Locate the cell with the specified text and output its [x, y] center coordinate. 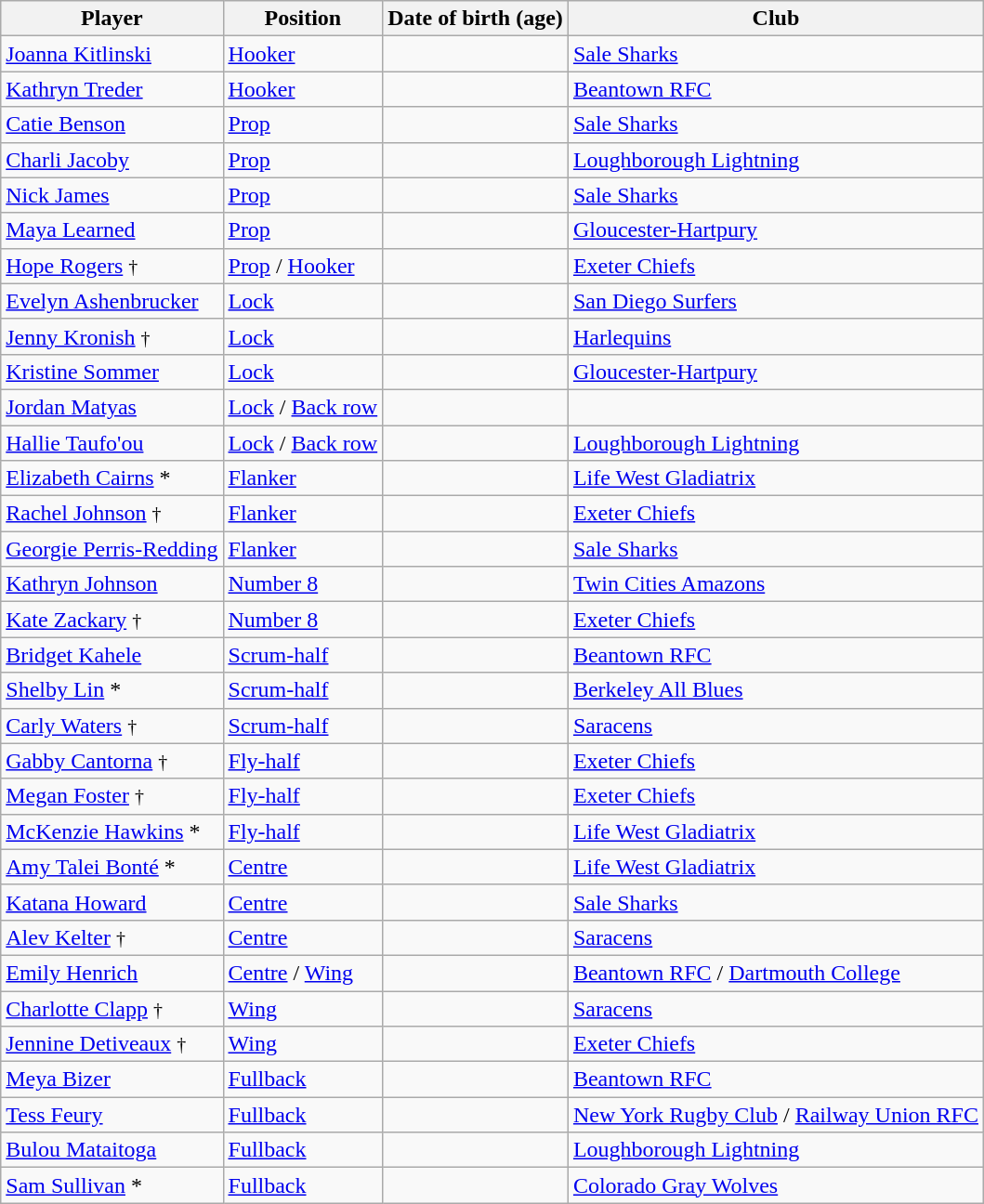
Catie Benson [112, 124]
Hope Rogers † [112, 266]
Kristine Sommer [112, 372]
Centre / Wing [303, 973]
Twin Cities Amazons [775, 584]
Alev Kelter † [112, 937]
Katana Howard [112, 902]
Shelby Lin * [112, 690]
Maya Learned [112, 230]
Colorado Gray Wolves [775, 1185]
Harlequins [775, 336]
Club [775, 19]
Hallie Taufo'ou [112, 443]
New York Rugby Club / Railway Union RFC [775, 1115]
Date of birth (age) [476, 19]
Carly Waters † [112, 726]
Gabby Cantorna † [112, 761]
Evelyn Ashenbrucker [112, 301]
San Diego Surfers [775, 301]
Meya Bizer [112, 1080]
Kate Zackary † [112, 620]
Position [303, 19]
Bridget Kahele [112, 655]
McKenzie Hawkins * [112, 831]
Jenny Kronish † [112, 336]
Jordan Matyas [112, 407]
Prop / Hooker [303, 266]
Sam Sullivan * [112, 1185]
Charlotte Clapp † [112, 1008]
Kathryn Treder [112, 89]
Beantown RFC / Dartmouth College [775, 973]
Amy Talei Bonté * [112, 867]
Rachel Johnson † [112, 514]
Emily Henrich [112, 973]
Georgie Perris-Redding [112, 549]
Nick James [112, 195]
Tess Feury [112, 1115]
Charli Jacoby [112, 160]
Joanna Kitlinski [112, 54]
Bulou Mataitoga [112, 1150]
Jennine Detiveaux † [112, 1044]
Megan Foster † [112, 796]
Kathryn Johnson [112, 584]
Player [112, 19]
Berkeley All Blues [775, 690]
Elizabeth Cairns * [112, 478]
